Output the [X, Y] coordinate of the center of the cell containing the given text.  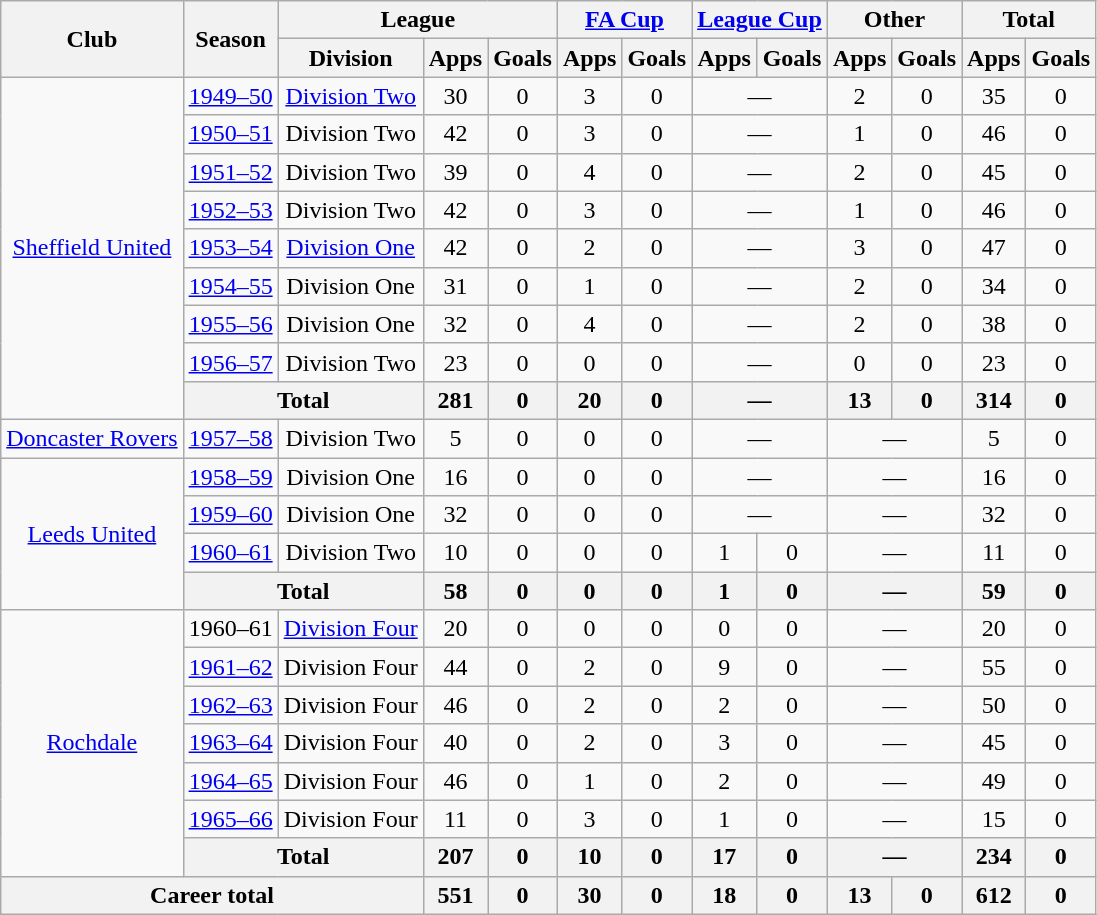
1965–66 [230, 819]
1961–62 [230, 667]
Other [894, 20]
1950–51 [230, 134]
FA Cup [624, 20]
31 [455, 286]
281 [455, 400]
15 [994, 819]
38 [994, 324]
1949–50 [230, 96]
40 [455, 743]
50 [994, 705]
47 [994, 248]
1957–58 [230, 438]
1953–54 [230, 248]
207 [455, 857]
1956–57 [230, 362]
49 [994, 781]
35 [994, 96]
1955–56 [230, 324]
1954–55 [230, 286]
58 [455, 591]
1952–53 [230, 210]
612 [994, 895]
Division [350, 58]
234 [994, 857]
League [418, 20]
34 [994, 286]
Season [230, 39]
9 [724, 667]
1962–63 [230, 705]
Rochdale [92, 743]
Leeds United [92, 534]
Doncaster Rovers [92, 438]
1958–59 [230, 477]
Career total [212, 895]
314 [994, 400]
Sheffield United [92, 248]
1963–64 [230, 743]
39 [455, 172]
League Cup [760, 20]
551 [455, 895]
18 [724, 895]
1964–65 [230, 781]
59 [994, 591]
44 [455, 667]
1951–52 [230, 172]
17 [724, 857]
55 [994, 667]
Club [92, 39]
1959–60 [230, 515]
